Return the [x, y] coordinate for the center point of the cell that contains the specified text.  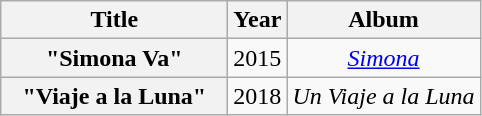
"Simona Va" [114, 58]
Album [384, 20]
Un Viaje a la Luna [384, 96]
Title [114, 20]
2015 [258, 58]
"Viaje a la Luna" [114, 96]
2018 [258, 96]
Simona [384, 58]
Year [258, 20]
